Search for the cell housing the specified text and yield its (x, y) center coordinate. 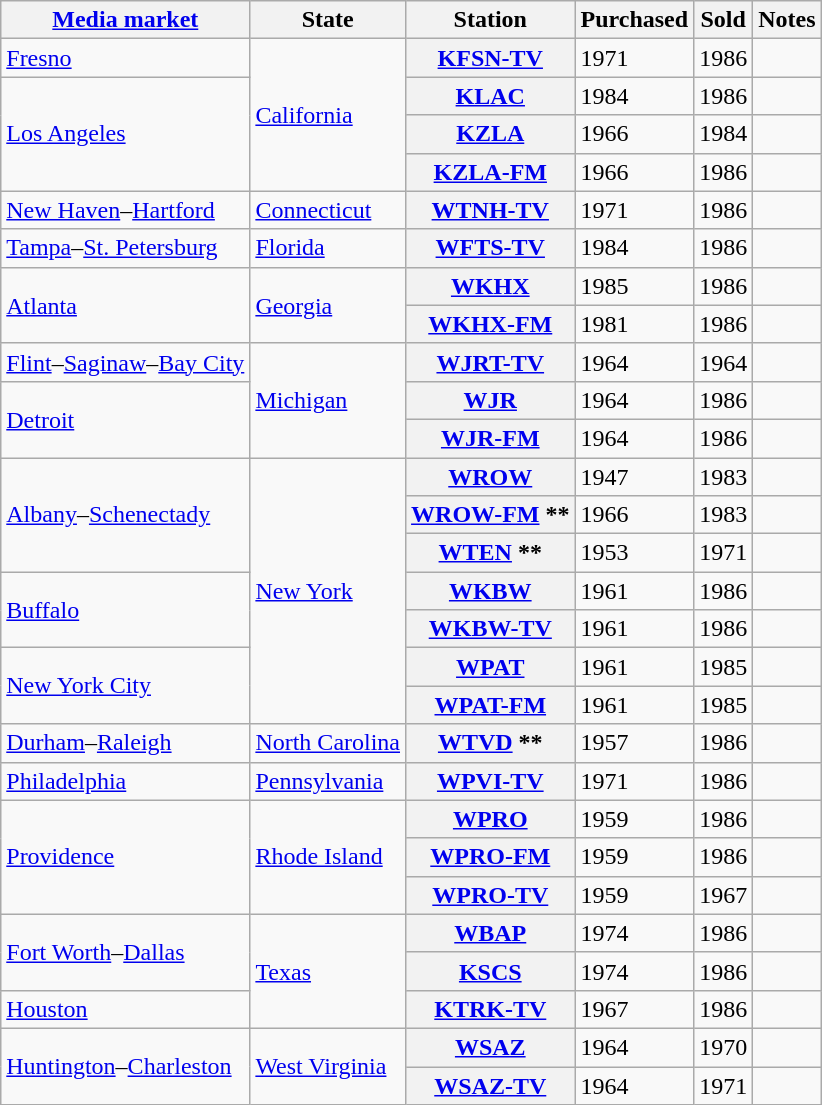
1947 (634, 477)
New Haven–Hartford (126, 210)
1981 (634, 324)
Notes (787, 20)
WTNH-TV (490, 210)
California (328, 115)
WPRO-TV (490, 895)
1970 (724, 1047)
New York (328, 591)
Pennsylvania (328, 781)
WKHX-FM (490, 324)
State (328, 20)
WTVD ** (490, 743)
North Carolina (328, 743)
WPAT-FM (490, 705)
Purchased (634, 20)
WROW-FM ** (490, 515)
WJR-FM (490, 438)
Florida (328, 248)
WFTS-TV (490, 248)
Houston (126, 1009)
KFSN-TV (490, 58)
Atlanta (126, 305)
Fresno (126, 58)
Los Angeles (126, 134)
KLAC (490, 96)
Buffalo (126, 610)
KZLA (490, 134)
KZLA-FM (490, 172)
Tampa–St. Petersburg (126, 248)
WTEN ** (490, 553)
Station (490, 20)
West Virginia (328, 1066)
WJR (490, 400)
WBAP (490, 933)
WKHX (490, 286)
WSAZ-TV (490, 1085)
WJRT-TV (490, 362)
WSAZ (490, 1047)
New York City (126, 686)
Durham–Raleigh (126, 743)
Philadelphia (126, 781)
Sold (724, 20)
WPRO-FM (490, 857)
Albany–Schenectady (126, 515)
Providence (126, 857)
WKBW (490, 591)
Connecticut (328, 210)
Fort Worth–Dallas (126, 952)
Media market (126, 20)
1953 (634, 553)
1957 (634, 743)
Texas (328, 971)
WKBW-TV (490, 629)
KTRK-TV (490, 1009)
KSCS (490, 971)
Michigan (328, 400)
WPAT (490, 667)
WPRO (490, 819)
Huntington–Charleston (126, 1066)
WROW (490, 477)
Flint–Saginaw–Bay City (126, 362)
Georgia (328, 305)
Rhode Island (328, 857)
Detroit (126, 419)
WPVI-TV (490, 781)
